Extract the [X, Y] coordinate from the center of the cell holding the provided text.  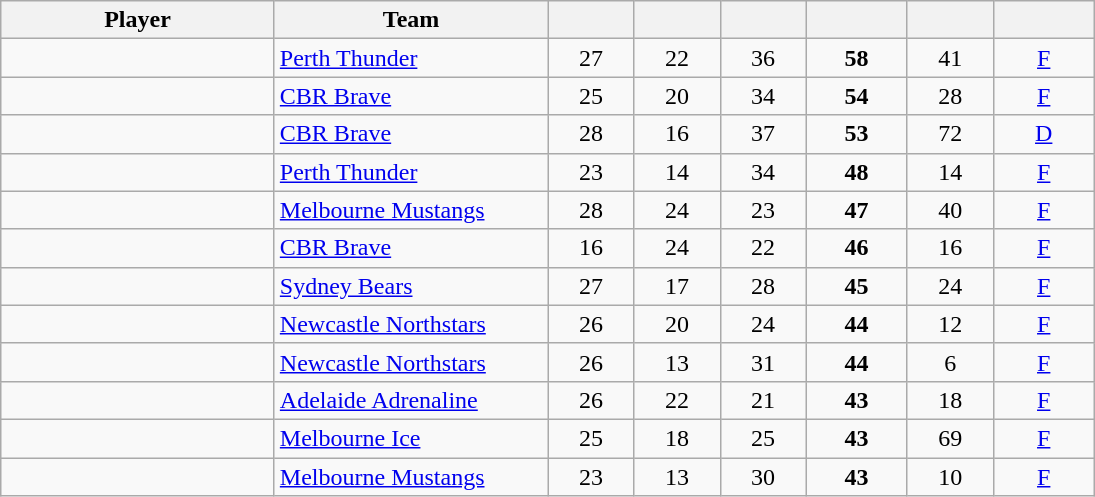
54 [856, 96]
45 [856, 286]
Sydney Bears [411, 286]
46 [856, 248]
30 [763, 477]
D [1044, 134]
21 [763, 400]
40 [950, 210]
48 [856, 172]
69 [950, 438]
Player [138, 20]
47 [856, 210]
37 [763, 134]
Adelaide Adrenaline [411, 400]
Team [411, 20]
17 [677, 286]
10 [950, 477]
12 [950, 324]
53 [856, 134]
41 [950, 58]
36 [763, 58]
72 [950, 134]
6 [950, 362]
Melbourne Ice [411, 438]
31 [763, 362]
58 [856, 58]
